For the text-containing cell, return its midpoint in (X, Y) coordinate format. 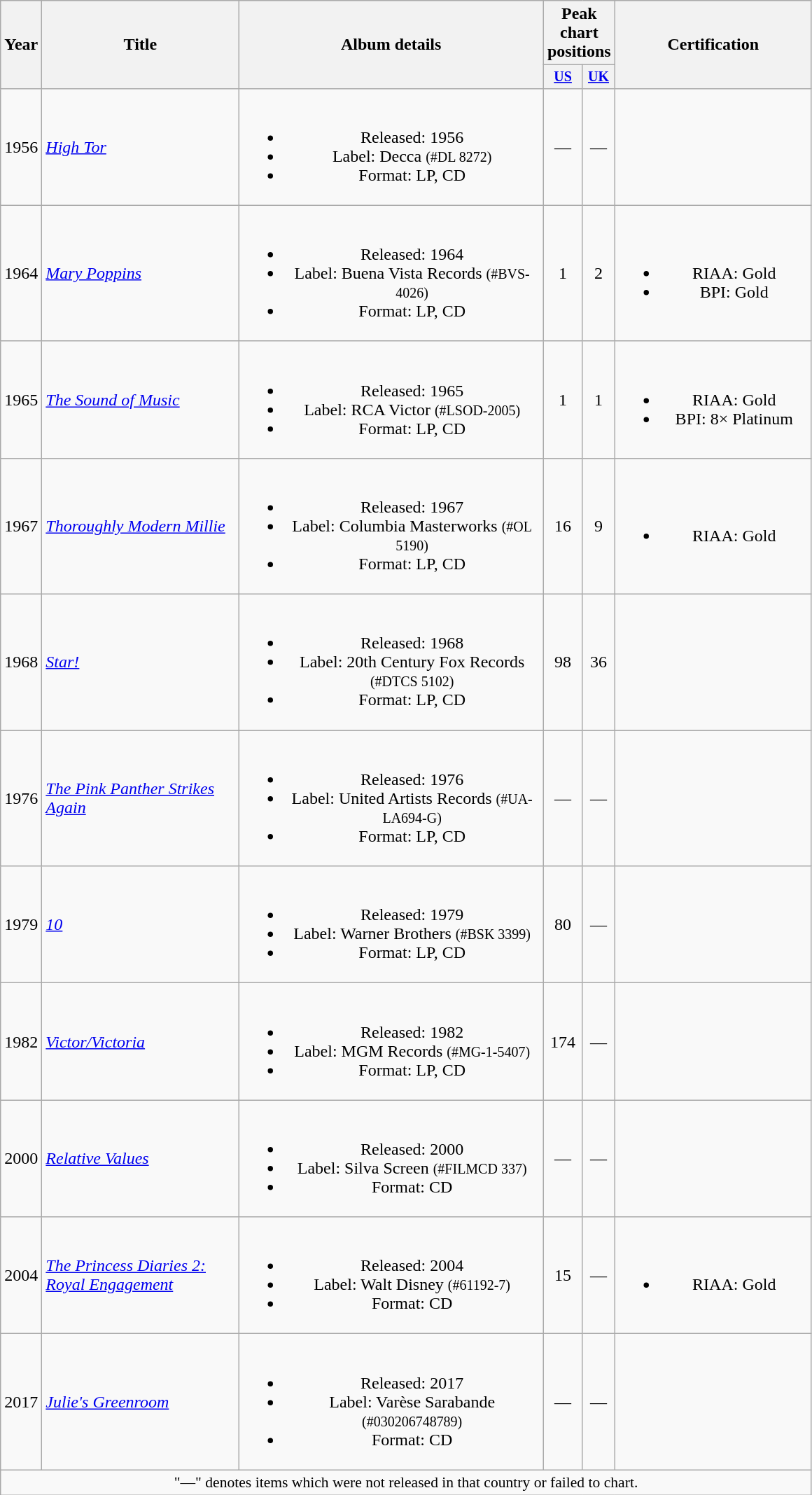
1964 (21, 273)
2000 (21, 1158)
Released: 2017Label: Varèse Sarabande (#030206748789)Format: CD (391, 1402)
Released: 1967Label: Columbia Masterworks (#OL 5190)Format: LP, CD (391, 526)
The Princess Diaries 2: Royal Engagement (140, 1276)
1982 (21, 1042)
RIAA: GoldBPI: 8× Platinum (713, 399)
1968 (21, 662)
174 (563, 1042)
Mary Poppins (140, 273)
80 (563, 924)
Released: 1968Label: 20th Century Fox Records (#DTCS 5102)Format: LP, CD (391, 662)
Released: 2004Label: Walt Disney (#61192-7)Format: CD (391, 1276)
The Sound of Music (140, 399)
High Tor (140, 147)
2017 (21, 1402)
Released: 1982Label: MGM Records (#MG-1-5407)Format: LP, CD (391, 1042)
9 (598, 526)
Star! (140, 662)
16 (563, 526)
RIAA: GoldBPI: Gold (713, 273)
1979 (21, 924)
UK (598, 77)
Released: 2000Label: Silva Screen (#FILMCD 337)Format: CD (391, 1158)
Album details (391, 45)
Thoroughly Modern Millie (140, 526)
2004 (21, 1276)
15 (563, 1276)
Released: 1964Label: Buena Vista Records (#BVS-4026)Format: LP, CD (391, 273)
36 (598, 662)
Peak chart positions (579, 33)
Released: 1979Label: Warner Brothers (#BSK 3399)Format: LP, CD (391, 924)
Released: 1956Label: Decca (#DL 8272)Format: LP, CD (391, 147)
98 (563, 662)
Relative Values (140, 1158)
1956 (21, 147)
Released: 1965Label: RCA Victor (#LSOD-2005)Format: LP, CD (391, 399)
1967 (21, 526)
Title (140, 45)
Released: 1976Label: United Artists Records (#UA-LA694-G)Format: LP, CD (391, 798)
Julie's Greenroom (140, 1402)
1976 (21, 798)
The Pink Panther Strikes Again (140, 798)
"—" denotes items which were not released in that country or failed to chart. (406, 1482)
10 (140, 924)
US (563, 77)
2 (598, 273)
Certification (713, 45)
Victor/Victoria (140, 1042)
Year (21, 45)
1965 (21, 399)
